Provide the (x, y) coordinate of the cell's center where the given text is located.  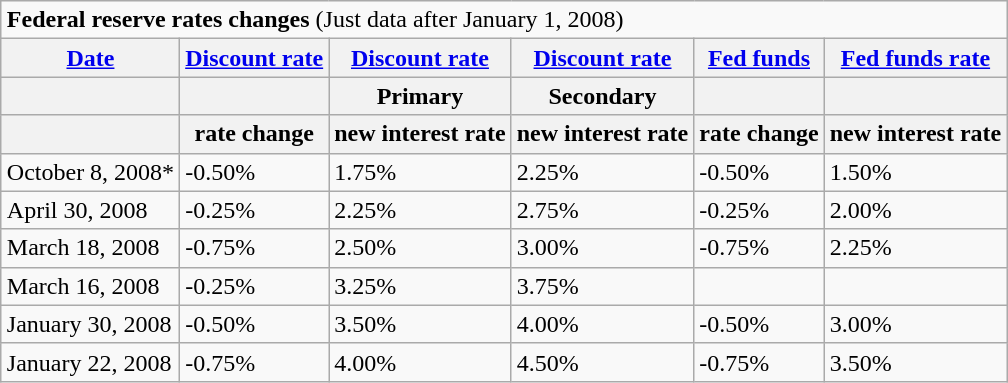
January 22, 2008 (90, 362)
Fed funds rate (916, 58)
April 30, 2008 (90, 210)
2.00% (916, 210)
March 16, 2008 (90, 286)
October 8, 2008* (90, 172)
1.50% (916, 172)
2.75% (602, 210)
2.50% (420, 248)
3.25% (420, 286)
January 30, 2008 (90, 324)
Date (90, 58)
Secondary (602, 96)
4.50% (602, 362)
Fed funds (759, 58)
1.75% (420, 172)
3.75% (602, 286)
March 18, 2008 (90, 248)
Federal reserve rates changes (Just data after January 1, 2008) (504, 20)
Primary (420, 96)
